Return [x, y] of the center of cell containing provided text 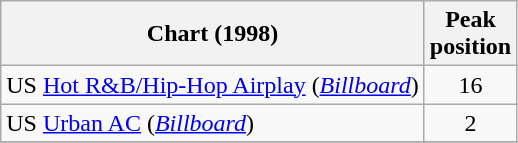
16 [470, 85]
US Urban AC (Billboard) [213, 123]
Peakposition [470, 34]
US Hot R&B/Hip-Hop Airplay (Billboard) [213, 85]
2 [470, 123]
Chart (1998) [213, 34]
